Determine the [x, y] coordinate at the center of the cell enclosing the given text.  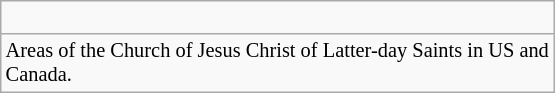
Areas of the Church of Jesus Christ of Latter-day Saints in US andCanada. [278, 63]
